For the text-containing cell, return its midpoint in [x, y] coordinate format. 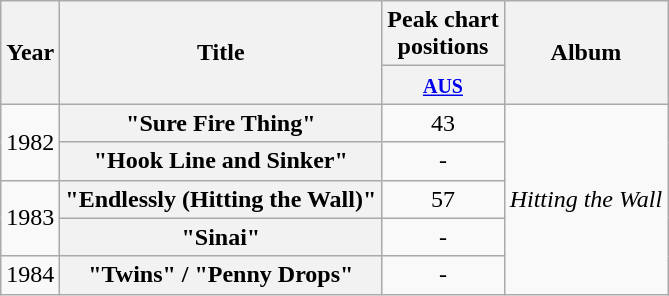
1984 [30, 275]
57 [443, 199]
"Hook Line and Sinker" [221, 161]
Hitting the Wall [586, 199]
1982 [30, 142]
Year [30, 52]
Title [221, 52]
43 [443, 123]
"Twins" / "Penny Drops" [221, 275]
"Endlessly (Hitting the Wall)" [221, 199]
"Sure Fire Thing" [221, 123]
Album [586, 52]
Peak chartpositions [443, 34]
1983 [30, 218]
AUS [443, 85]
"Sinai" [221, 237]
